Find where the given text appears and provide that cell's center as (X, Y) coordinate. 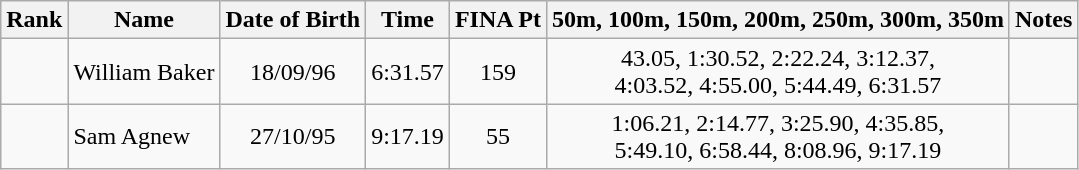
9:17.19 (408, 136)
27/10/95 (293, 136)
Rank (34, 20)
William Baker (144, 72)
FINA Pt (498, 20)
Date of Birth (293, 20)
Time (408, 20)
1:06.21, 2:14.77, 3:25.90, 4:35.85,5:49.10, 6:58.44, 8:08.96, 9:17.19 (778, 136)
50m, 100m, 150m, 200m, 250m, 300m, 350m (778, 20)
Notes (1043, 20)
Name (144, 20)
159 (498, 72)
55 (498, 136)
6:31.57 (408, 72)
43.05, 1:30.52, 2:22.24, 3:12.37,4:03.52, 4:55.00, 5:44.49, 6:31.57 (778, 72)
Sam Agnew (144, 136)
18/09/96 (293, 72)
